Detect which cell encompasses the target text, then output its (x, y) center coordinate. 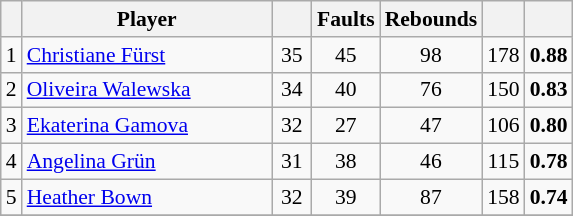
0.88 (549, 55)
Angelina Grün (147, 162)
Faults (346, 19)
98 (432, 55)
Player (147, 19)
106 (504, 126)
2 (12, 90)
Heather Bown (147, 197)
38 (346, 162)
0.78 (549, 162)
Oliveira Walewska (147, 90)
115 (504, 162)
1 (12, 55)
178 (504, 55)
150 (504, 90)
87 (432, 197)
40 (346, 90)
27 (346, 126)
47 (432, 126)
76 (432, 90)
0.74 (549, 197)
Rebounds (432, 19)
5 (12, 197)
4 (12, 162)
35 (292, 55)
158 (504, 197)
3 (12, 126)
Christiane Fürst (147, 55)
Ekaterina Gamova (147, 126)
45 (346, 55)
46 (432, 162)
0.80 (549, 126)
31 (292, 162)
0.83 (549, 90)
34 (292, 90)
39 (346, 197)
